Scan for the cell matching the given text and deliver its [X, Y] coordinate at center. 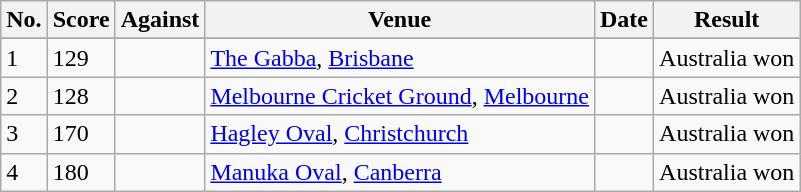
The Gabba, Brisbane [400, 58]
Melbourne Cricket Ground, Melbourne [400, 96]
1 [24, 58]
128 [81, 96]
Result [727, 20]
Date [624, 20]
Venue [400, 20]
Score [81, 20]
2 [24, 96]
Hagley Oval, Christchurch [400, 134]
4 [24, 172]
No. [24, 20]
170 [81, 134]
180 [81, 172]
Manuka Oval, Canberra [400, 172]
129 [81, 58]
3 [24, 134]
Against [160, 20]
